Pinpoint the cell where the given text exists, returning its (X, Y) midpoint coordinate. 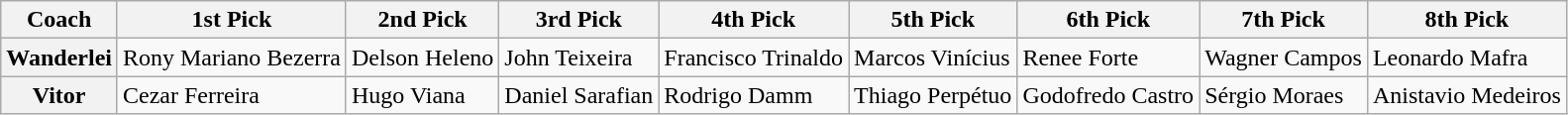
5th Pick (933, 20)
Thiago Perpétuo (933, 95)
Wanderlei (59, 57)
6th Pick (1108, 20)
7th Pick (1284, 20)
Renee Forte (1108, 57)
Godofredo Castro (1108, 95)
Rony Mariano Bezerra (232, 57)
Delson Heleno (422, 57)
Francisco Trinaldo (754, 57)
John Teixeira (578, 57)
2nd Pick (422, 20)
Rodrigo Damm (754, 95)
Vitor (59, 95)
Daniel Sarafian (578, 95)
Hugo Viana (422, 95)
Leonardo Mafra (1466, 57)
Wagner Campos (1284, 57)
1st Pick (232, 20)
Marcos Vinícius (933, 57)
3rd Pick (578, 20)
Coach (59, 20)
Sérgio Moraes (1284, 95)
8th Pick (1466, 20)
4th Pick (754, 20)
Cezar Ferreira (232, 95)
Anistavio Medeiros (1466, 95)
